Determine the [X, Y] coordinate at the center of the cell enclosing the given text.  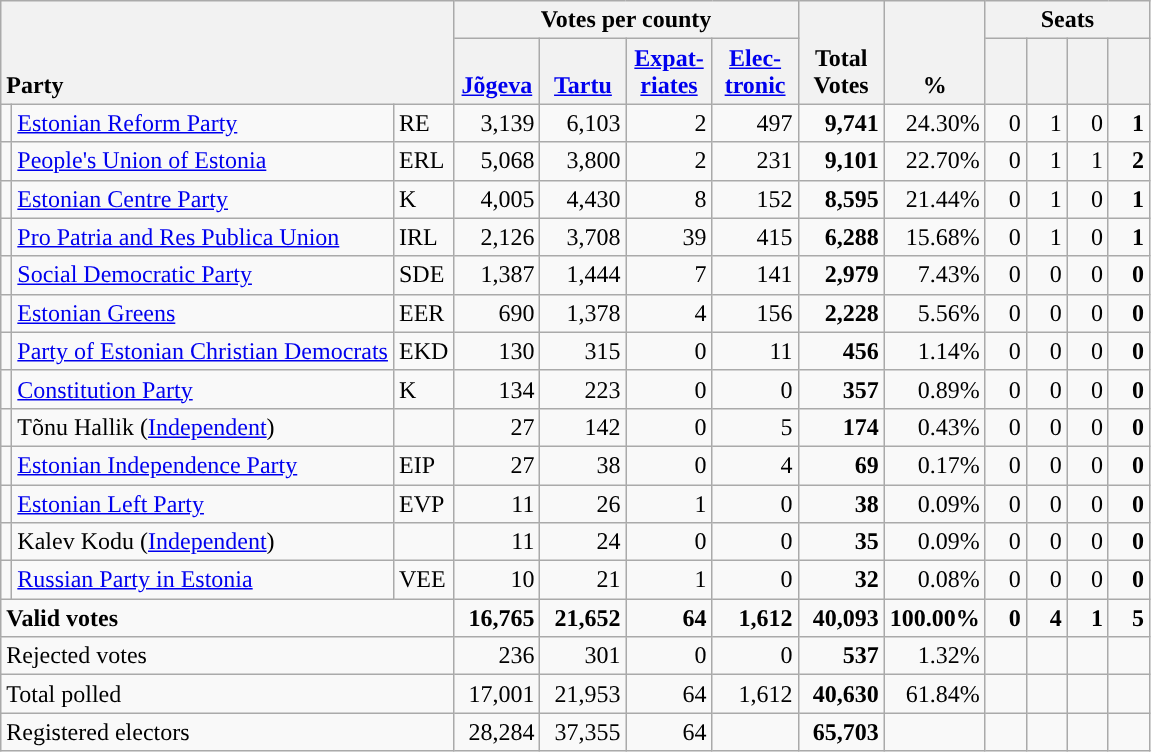
301 [583, 656]
Elec- tronic [755, 72]
497 [755, 123]
69 [841, 465]
Tartu [583, 72]
Russian Party in Estonia [203, 580]
690 [497, 313]
0.43% [934, 427]
223 [583, 389]
IRL [423, 237]
26 [583, 503]
Tõnu Hallik (Independent) [203, 427]
100.00% [934, 618]
7 [669, 275]
5.56% [934, 313]
Total Votes [841, 52]
SDE [423, 275]
Seats [1067, 20]
Total polled [228, 694]
236 [497, 656]
Estonian Left Party [203, 503]
8,595 [841, 199]
22.70% [934, 161]
7.43% [934, 275]
40,630 [841, 694]
8 [669, 199]
2,228 [841, 313]
456 [841, 351]
15.68% [934, 237]
1,378 [583, 313]
415 [755, 237]
35 [841, 542]
61.84% [934, 694]
People's Union of Estonia [203, 161]
3,800 [583, 161]
0.08% [934, 580]
21,953 [583, 694]
5,068 [497, 161]
16,765 [497, 618]
3,708 [583, 237]
Party [228, 52]
1.14% [934, 351]
357 [841, 389]
2,126 [497, 237]
1,444 [583, 275]
EVP [423, 503]
EER [423, 313]
Estonian Independence Party [203, 465]
537 [841, 656]
Estonian Greens [203, 313]
Rejected votes [228, 656]
3,139 [497, 123]
24 [583, 542]
1.32% [934, 656]
17,001 [497, 694]
134 [497, 389]
ERL [423, 161]
130 [497, 351]
231 [755, 161]
141 [755, 275]
156 [755, 313]
Kalev Kodu (Independent) [203, 542]
Constitution Party [203, 389]
152 [755, 199]
21.44% [934, 199]
Estonian Reform Party [203, 123]
Estonian Centre Party [203, 199]
RE [423, 123]
9,741 [841, 123]
142 [583, 427]
EKD [423, 351]
21,652 [583, 618]
2,979 [841, 275]
Valid votes [228, 618]
Expat- riates [669, 72]
39 [669, 237]
32 [841, 580]
Jõgeva [497, 72]
4,005 [497, 199]
6,288 [841, 237]
65,703 [841, 732]
21 [583, 580]
10 [497, 580]
9,101 [841, 161]
0.17% [934, 465]
% [934, 52]
0.89% [934, 389]
174 [841, 427]
Social Democratic Party [203, 275]
40,093 [841, 618]
Party of Estonian Christian Democrats [203, 351]
24.30% [934, 123]
1,387 [497, 275]
315 [583, 351]
EIP [423, 465]
28,284 [497, 732]
Pro Patria and Res Publica Union [203, 237]
4,430 [583, 199]
VEE [423, 580]
37,355 [583, 732]
Votes per county [626, 20]
6,103 [583, 123]
Registered electors [228, 732]
